Scan for the cell matching the given text and deliver its [x, y] coordinate at center. 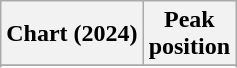
Chart (2024) [72, 34]
Peakposition [189, 34]
